Return the [X, Y] coordinate for the center point of the cell that contains the specified text.  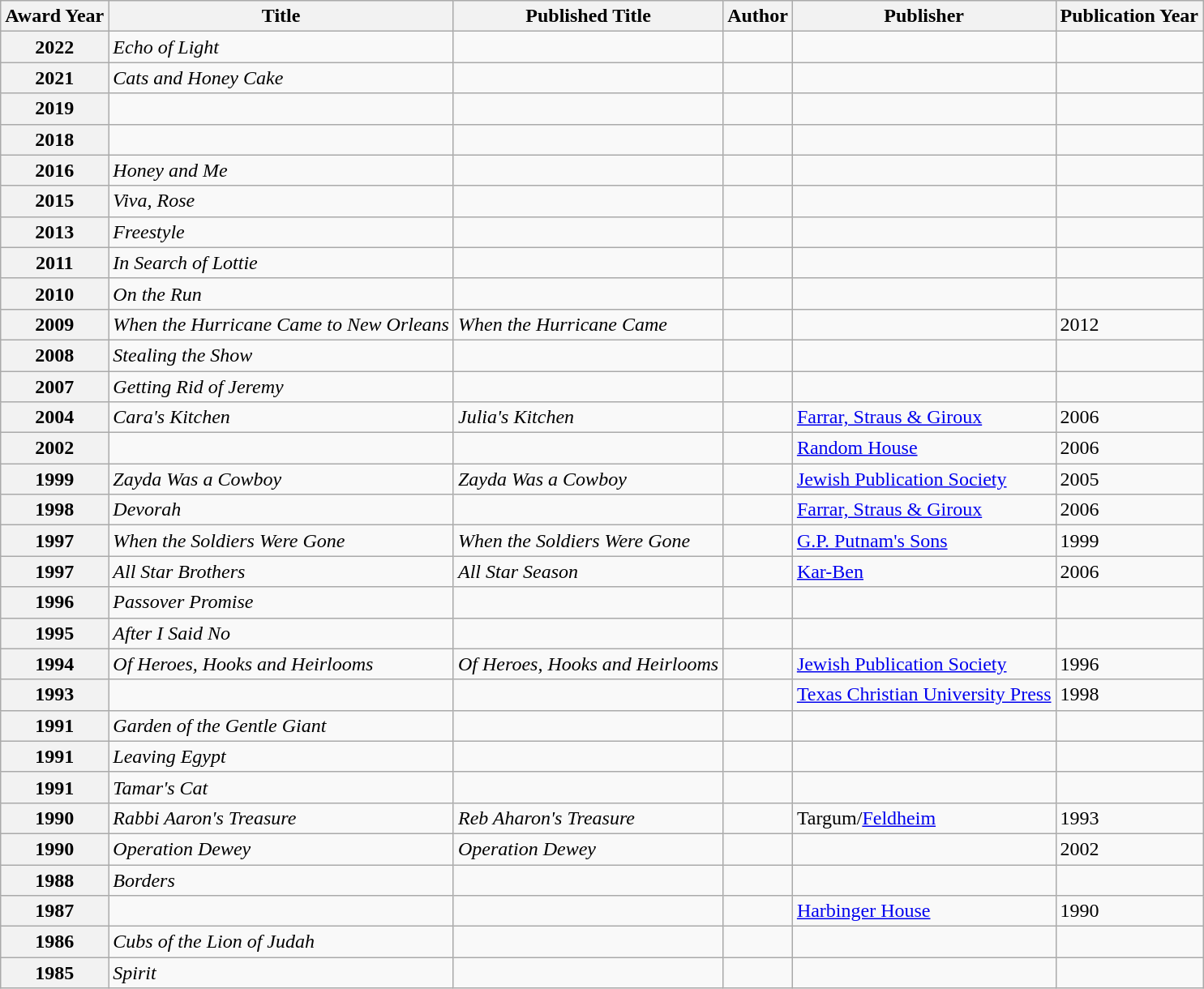
1995 [55, 633]
Getting Rid of Jeremy [281, 387]
1986 [55, 942]
2021 [55, 78]
On the Run [281, 293]
Targum/Feldheim [924, 818]
Reb Aharon's Treasure [588, 818]
2010 [55, 293]
Garden of the Gentle Giant [281, 726]
Kar-Ben [924, 572]
Texas Christian University Press [924, 695]
Award Year [55, 16]
2004 [55, 417]
Borders [281, 880]
2007 [55, 387]
Publication Year [1129, 16]
Freestyle [281, 232]
2011 [55, 263]
1985 [55, 973]
Author [758, 16]
All Star Season [588, 572]
G.P. Putnam's Sons [924, 541]
2012 [1129, 324]
2022 [55, 47]
All Star Brothers [281, 572]
Honey and Me [281, 170]
2005 [1129, 479]
Viva, Rose [281, 201]
2009 [55, 324]
2019 [55, 109]
1994 [55, 664]
Publisher [924, 16]
Cara's Kitchen [281, 417]
2008 [55, 355]
In Search of Lottie [281, 263]
Stealing the Show [281, 355]
Devorah [281, 510]
Published Title [588, 16]
1988 [55, 880]
1987 [55, 911]
2013 [55, 232]
Leaving Egypt [281, 756]
Echo of Light [281, 47]
When the Hurricane Came [588, 324]
Spirit [281, 973]
Harbinger House [924, 911]
Cubs of the Lion of Judah [281, 942]
2016 [55, 170]
Tamar's Cat [281, 787]
Passover Promise [281, 602]
Julia's Kitchen [588, 417]
When the Hurricane Came to New Orleans [281, 324]
2015 [55, 201]
Rabbi Aaron's Treasure [281, 818]
Random House [924, 448]
After I Said No [281, 633]
Cats and Honey Cake [281, 78]
2018 [55, 139]
Title [281, 16]
